For the text-containing cell, return its midpoint in (X, Y) coordinate format. 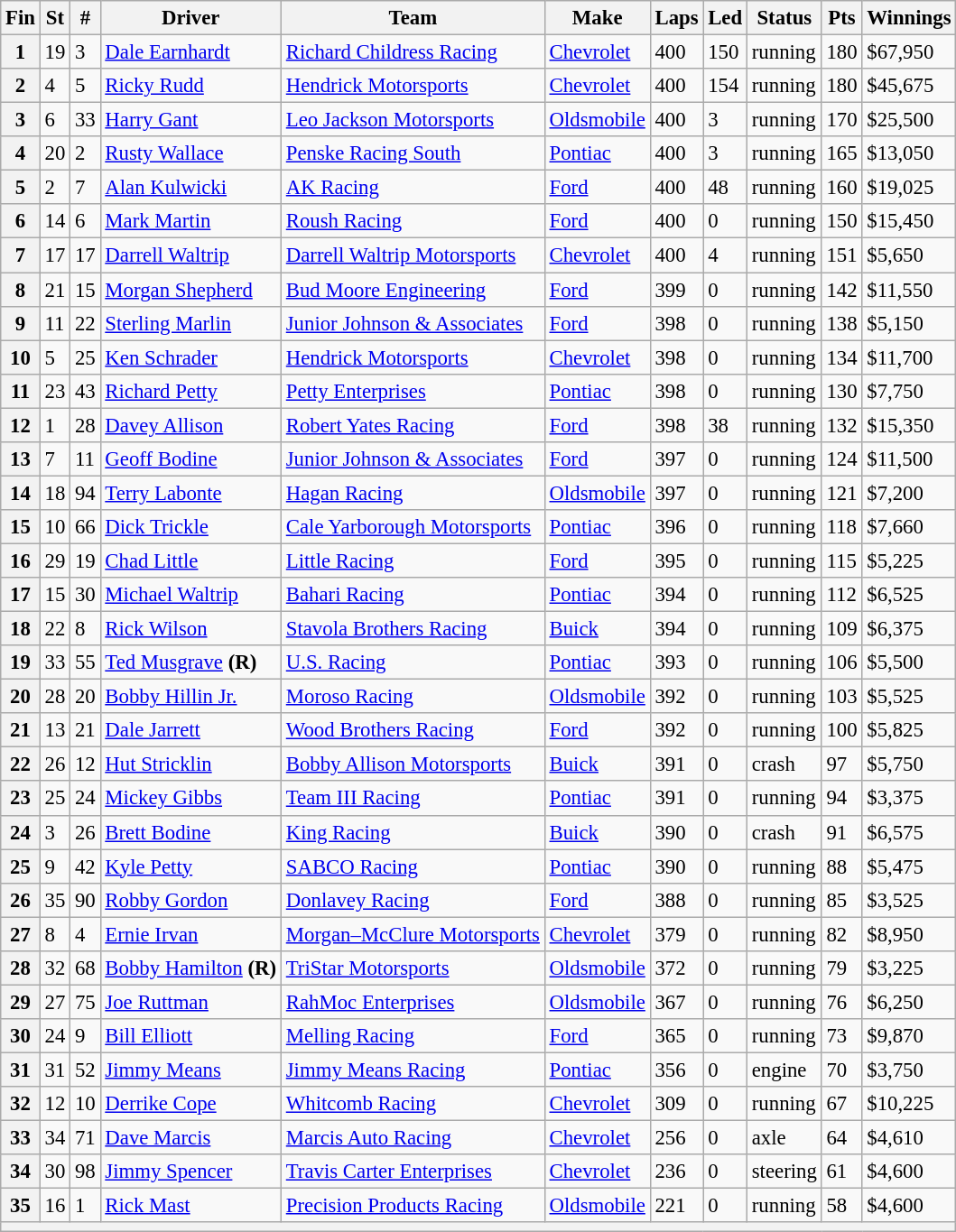
Bobby Hamilton (R) (190, 968)
170 (841, 120)
75 (85, 1002)
Dick Trickle (190, 527)
$15,450 (909, 221)
221 (677, 1206)
365 (677, 1036)
Rick Mast (190, 1206)
Travis Carter Enterprises (413, 1172)
$5,525 (909, 697)
Jimmy Means (190, 1070)
Dale Earnhardt (190, 52)
Rusty Wallace (190, 153)
Bobby Allison Motorsports (413, 764)
Little Racing (413, 560)
$5,500 (909, 662)
115 (841, 560)
90 (85, 900)
68 (85, 968)
Bobby Hillin Jr. (190, 697)
Marcis Auto Racing (413, 1138)
Dale Jarrett (190, 730)
396 (677, 527)
79 (841, 968)
Pts (841, 18)
142 (841, 290)
$5,225 (909, 560)
Darrell Waltrip Motorsports (413, 255)
393 (677, 662)
118 (841, 527)
$8,950 (909, 934)
Fin (21, 18)
100 (841, 730)
106 (841, 662)
Dave Marcis (190, 1138)
Roush Racing (413, 221)
Robby Gordon (190, 900)
67 (841, 1104)
$13,050 (909, 153)
154 (726, 86)
Davey Allison (190, 425)
388 (677, 900)
# (85, 18)
$25,500 (909, 120)
132 (841, 425)
97 (841, 764)
52 (85, 1070)
Michael Waltrip (190, 595)
Status (784, 18)
Ken Schrader (190, 357)
151 (841, 255)
43 (85, 391)
138 (841, 323)
Richard Childress Racing (413, 52)
165 (841, 153)
Penske Racing South (413, 153)
Wood Brothers Racing (413, 730)
Terry Labonte (190, 493)
88 (841, 866)
$3,225 (909, 968)
379 (677, 934)
Make (598, 18)
82 (841, 934)
236 (677, 1172)
Jimmy Means Racing (413, 1070)
St (54, 18)
70 (841, 1070)
Bill Elliott (190, 1036)
Morgan Shepherd (190, 290)
$11,700 (909, 357)
85 (841, 900)
98 (85, 1172)
Harry Gant (190, 120)
Precision Products Racing (413, 1206)
Team (413, 18)
Jimmy Spencer (190, 1172)
Whitcomb Racing (413, 1104)
King Racing (413, 832)
$5,475 (909, 866)
134 (841, 357)
Bahari Racing (413, 595)
$45,675 (909, 86)
Leo Jackson Motorsports (413, 120)
Brett Bodine (190, 832)
356 (677, 1070)
Petty Enterprises (413, 391)
395 (677, 560)
124 (841, 459)
Bud Moore Engineering (413, 290)
160 (841, 188)
$7,750 (909, 391)
Richard Petty (190, 391)
121 (841, 493)
$4,610 (909, 1138)
SABCO Racing (413, 866)
309 (677, 1104)
Melling Racing (413, 1036)
Driver (190, 18)
Mark Martin (190, 221)
steering (784, 1172)
Hut Stricklin (190, 764)
$15,350 (909, 425)
Team III Racing (413, 799)
Ernie Irvan (190, 934)
Donlavey Racing (413, 900)
Moroso Racing (413, 697)
$11,550 (909, 290)
$5,150 (909, 323)
$11,500 (909, 459)
42 (85, 866)
55 (85, 662)
61 (841, 1172)
axle (784, 1138)
$5,650 (909, 255)
66 (85, 527)
Sterling Marlin (190, 323)
$6,575 (909, 832)
$3,375 (909, 799)
Chad Little (190, 560)
$10,225 (909, 1104)
38 (726, 425)
Stavola Brothers Racing (413, 629)
109 (841, 629)
103 (841, 697)
U.S. Racing (413, 662)
58 (841, 1206)
$7,660 (909, 527)
$6,525 (909, 595)
TriStar Motorsports (413, 968)
$5,750 (909, 764)
71 (85, 1138)
64 (841, 1138)
399 (677, 290)
Led (726, 18)
RahMoc Enterprises (413, 1002)
256 (677, 1138)
$6,250 (909, 1002)
Geoff Bodine (190, 459)
Rick Wilson (190, 629)
Darrell Waltrip (190, 255)
Robert Yates Racing (413, 425)
$9,870 (909, 1036)
Ricky Rudd (190, 86)
$3,750 (909, 1070)
engine (784, 1070)
$3,525 (909, 900)
Laps (677, 18)
112 (841, 595)
$5,825 (909, 730)
Alan Kulwicki (190, 188)
Ted Musgrave (R) (190, 662)
Derrike Cope (190, 1104)
$7,200 (909, 493)
Joe Ruttman (190, 1002)
Winnings (909, 18)
Hagan Racing (413, 493)
48 (726, 188)
Morgan–McClure Motorsports (413, 934)
$6,375 (909, 629)
76 (841, 1002)
91 (841, 832)
$67,950 (909, 52)
$19,025 (909, 188)
Mickey Gibbs (190, 799)
367 (677, 1002)
AK Racing (413, 188)
372 (677, 968)
130 (841, 391)
Cale Yarborough Motorsports (413, 527)
Kyle Petty (190, 866)
73 (841, 1036)
